Extract the (x, y) coordinate from the center of the cell holding the provided text.  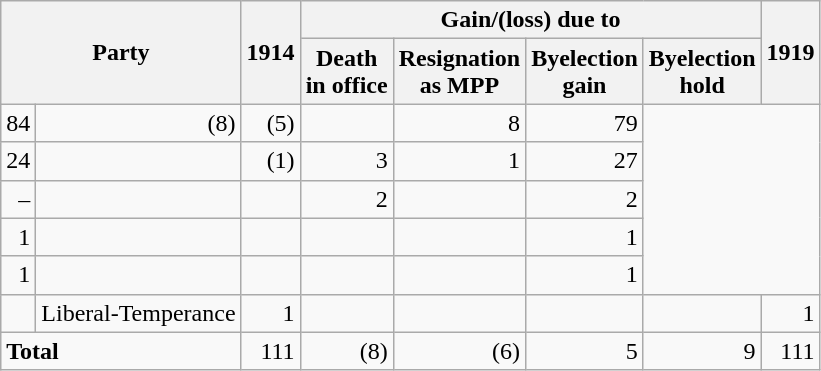
Liberal-Temperance (138, 313)
Byelectionhold (702, 72)
79 (585, 123)
1919 (790, 52)
24 (18, 161)
– (18, 199)
5 (585, 351)
9 (702, 351)
Party (121, 52)
Byelectiongain (585, 72)
27 (585, 161)
(6) (459, 351)
1914 (270, 52)
Resignationas MPP (459, 72)
Deathin office (346, 72)
(5) (270, 123)
84 (18, 123)
3 (346, 161)
(1) (270, 161)
Total (121, 351)
Gain/(loss) due to (530, 20)
8 (459, 123)
